Return the [X, Y] coordinate for the center point of the cell that contains the specified text.  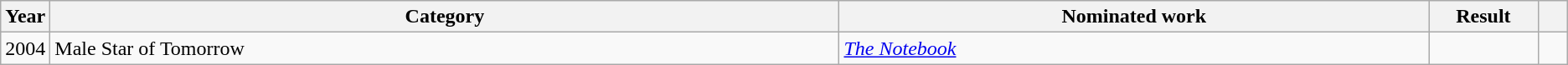
Male Star of Tomorrow [445, 48]
The Notebook [1134, 48]
Category [445, 17]
Year [25, 17]
Result [1484, 17]
2004 [25, 48]
Nominated work [1134, 17]
